Capture the cell that displays the provided text and extract its (X, Y) central coordinate. 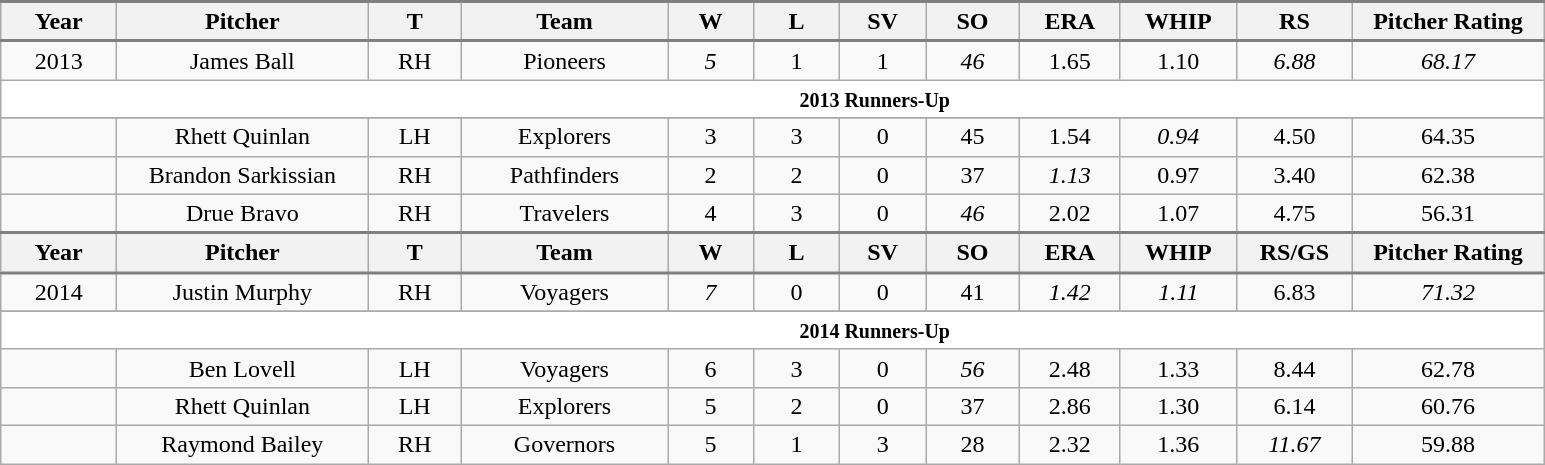
8.44 (1294, 368)
64.35 (1448, 137)
Travelers (564, 214)
6.83 (1294, 292)
0.97 (1178, 175)
1.33 (1178, 368)
1.07 (1178, 214)
1.13 (1070, 175)
1.42 (1070, 292)
1.54 (1070, 137)
6.14 (1294, 406)
Brandon Sarkissian (242, 175)
Justin Murphy (242, 292)
2013 Runners-Up (772, 99)
0.94 (1178, 137)
2.32 (1070, 444)
Raymond Bailey (242, 444)
Drue Bravo (242, 214)
Pathfinders (564, 175)
11.67 (1294, 444)
1.30 (1178, 406)
56.31 (1448, 214)
62.78 (1448, 368)
2014 (59, 292)
James Ball (242, 60)
1.11 (1178, 292)
45 (973, 137)
2.86 (1070, 406)
2014 Runners-Up (772, 330)
7 (711, 292)
41 (973, 292)
62.38 (1448, 175)
Pioneers (564, 60)
RS/GS (1294, 253)
1.65 (1070, 60)
2.48 (1070, 368)
59.88 (1448, 444)
2.02 (1070, 214)
1.36 (1178, 444)
68.17 (1448, 60)
3.40 (1294, 175)
4 (711, 214)
2013 (59, 60)
6.88 (1294, 60)
4.50 (1294, 137)
56 (973, 368)
Governors (564, 444)
1.10 (1178, 60)
4.75 (1294, 214)
6 (711, 368)
60.76 (1448, 406)
28 (973, 444)
Ben Lovell (242, 368)
71.32 (1448, 292)
RS (1294, 22)
